Identify which cell holds the provided text, then report its (X, Y) central coordinate. 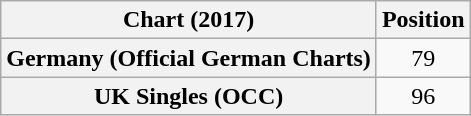
UK Singles (OCC) (189, 96)
96 (423, 96)
79 (423, 58)
Germany (Official German Charts) (189, 58)
Position (423, 20)
Chart (2017) (189, 20)
